Detect which cell encompasses the target text, then output its [X, Y] center coordinate. 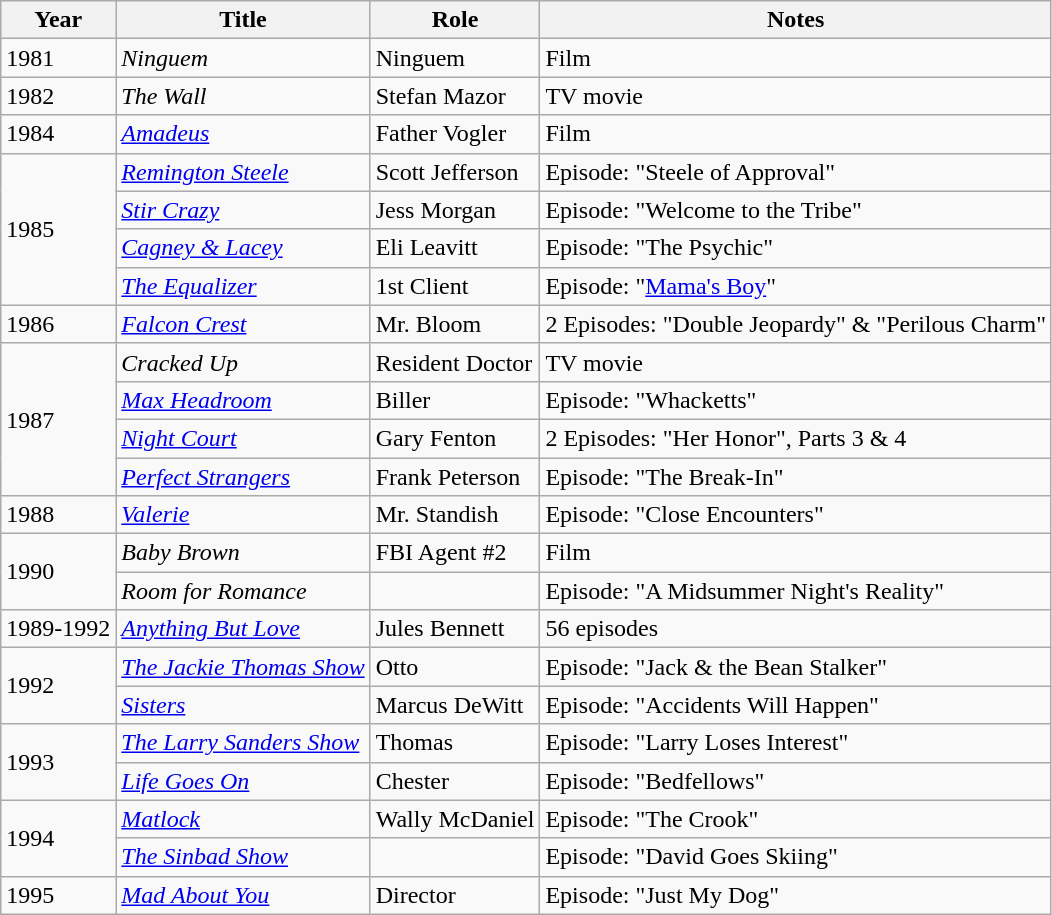
Anything But Love [243, 629]
1993 [58, 762]
The Wall [243, 96]
Sisters [243, 705]
2 Episodes: "Her Honor", Parts 3 & 4 [796, 438]
Year [58, 20]
Episode: "Close Encounters" [796, 515]
Director [455, 895]
Jules Bennett [455, 629]
Episode: "Just My Dog" [796, 895]
Eli Leavitt [455, 248]
Otto [455, 667]
Episode: "Accidents Will Happen" [796, 705]
1994 [58, 838]
Wally McDaniel [455, 819]
Matlock [243, 819]
Mr. Bloom [455, 324]
Episode: "Jack & the Bean Stalker" [796, 667]
Perfect Strangers [243, 477]
1989-1992 [58, 629]
FBI Agent #2 [455, 553]
Episode: "The Break-In" [796, 477]
Jess Morgan [455, 210]
Scott Jefferson [455, 172]
1984 [58, 134]
Life Goes On [243, 781]
Cracked Up [243, 362]
1st Client [455, 286]
1987 [58, 419]
Episode: "The Crook" [796, 819]
Episode: "Bedfellows" [796, 781]
Falcon Crest [243, 324]
The Jackie Thomas Show [243, 667]
56 episodes [796, 629]
Title [243, 20]
Frank Peterson [455, 477]
Episode: "Mama's Boy" [796, 286]
1986 [58, 324]
Episode: "Welcome to the Tribe" [796, 210]
Max Headroom [243, 400]
1992 [58, 686]
Episode: "Larry Loses Interest" [796, 743]
1988 [58, 515]
Mr. Standish [455, 515]
Notes [796, 20]
Valerie [243, 515]
Episode: "A Midsummer Night's Reality" [796, 591]
Episode: "The Psychic" [796, 248]
Stefan Mazor [455, 96]
Marcus DeWitt [455, 705]
Chester [455, 781]
Episode: "David Goes Skiing" [796, 857]
The Equalizer [243, 286]
Biller [455, 400]
Father Vogler [455, 134]
1990 [58, 572]
Stir Crazy [243, 210]
Resident Doctor [455, 362]
Gary Fenton [455, 438]
Amadeus [243, 134]
Baby Brown [243, 553]
1982 [58, 96]
Room for Romance [243, 591]
Episode: "Whacketts" [796, 400]
Thomas [455, 743]
The Sinbad Show [243, 857]
Night Court [243, 438]
Episode: "Steele of Approval" [796, 172]
1985 [58, 229]
1981 [58, 58]
Role [455, 20]
Remington Steele [243, 172]
2 Episodes: "Double Jeopardy" & "Perilous Charm" [796, 324]
Cagney & Lacey [243, 248]
1995 [58, 895]
The Larry Sanders Show [243, 743]
Mad About You [243, 895]
